From the cell containing the given text, extract its center point as (x, y) coordinate. 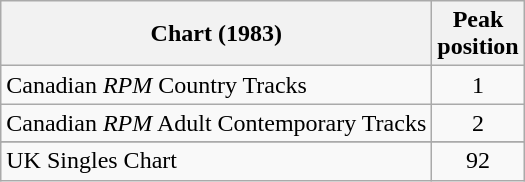
Peakposition (478, 34)
2 (478, 123)
Chart (1983) (216, 34)
1 (478, 85)
UK Singles Chart (216, 161)
Canadian RPM Adult Contemporary Tracks (216, 123)
Canadian RPM Country Tracks (216, 85)
92 (478, 161)
